Locate the cell with the specified text and output its [x, y] center coordinate. 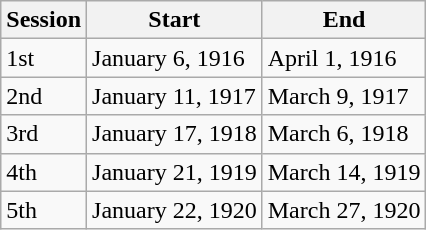
March 27, 1920 [344, 210]
January 17, 1918 [175, 134]
January 22, 1920 [175, 210]
2nd [44, 96]
January 21, 1919 [175, 172]
1st [44, 58]
March 9, 1917 [344, 96]
January 11, 1917 [175, 96]
End [344, 20]
January 6, 1916 [175, 58]
March 14, 1919 [344, 172]
3rd [44, 134]
Start [175, 20]
March 6, 1918 [344, 134]
4th [44, 172]
Session [44, 20]
5th [44, 210]
April 1, 1916 [344, 58]
